Find where the given text appears and provide that cell's center as [x, y] coordinate. 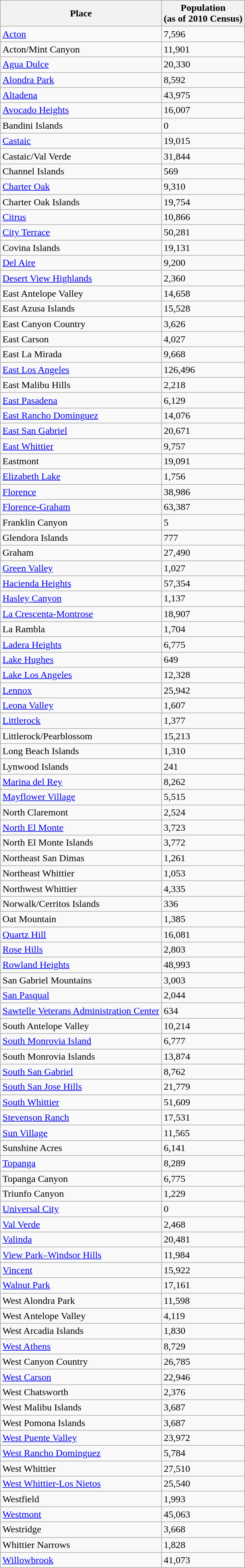
West Rancho Dominguez [81, 1453]
1,385 [203, 919]
23,972 [203, 1438]
50,281 [203, 233]
West Alondra Park [81, 1301]
14,658 [203, 293]
Lake Los Angeles [81, 675]
Citrus [81, 217]
Sunshine Acres [81, 1148]
19,754 [203, 202]
1,053 [203, 873]
10,214 [203, 1026]
Glendora Islands [81, 538]
649 [203, 660]
15,213 [203, 736]
South Monrovia Island [81, 1041]
North Claremont [81, 812]
1,993 [203, 1499]
Agua Dulce [81, 65]
57,354 [203, 583]
Population(as of 2010 Census) [203, 14]
Sun Village [81, 1133]
126,496 [203, 370]
Westfield [81, 1499]
Bandini Islands [81, 125]
Northeast San Dimas [81, 858]
1,704 [203, 629]
4,335 [203, 888]
Walnut Park [81, 1285]
1,377 [203, 721]
Desert View Highlands [81, 278]
2,044 [203, 995]
Charter Oak [81, 186]
777 [203, 538]
Topanga Canyon [81, 1178]
11,901 [203, 49]
Topanga [81, 1163]
East Carson [81, 339]
Graham [81, 553]
8,262 [203, 782]
Val Verde [81, 1224]
East Malibu Hills [81, 385]
14,076 [203, 415]
Covina Islands [81, 248]
1,828 [203, 1545]
2,360 [203, 278]
45,063 [203, 1514]
16,081 [203, 935]
Rowland Heights [81, 965]
15,528 [203, 309]
6,129 [203, 400]
La Crescenta-Montrose [81, 614]
15,922 [203, 1270]
9,757 [203, 446]
11,565 [203, 1133]
51,609 [203, 1102]
18,907 [203, 614]
5 [203, 522]
20,671 [203, 431]
View Park–Windsor Hills [81, 1255]
Triunfo Canyon [81, 1194]
3,723 [203, 827]
Eastmont [81, 461]
Lynwood Islands [81, 767]
Green Valley [81, 568]
Florence [81, 492]
East Pasadena [81, 400]
West Carson [81, 1377]
Norwalk/Cerritos Islands [81, 904]
8,729 [203, 1346]
1,137 [203, 599]
2,803 [203, 950]
South Antelope Valley [81, 1026]
634 [203, 1011]
West Arcadia Islands [81, 1331]
6,777 [203, 1041]
19,131 [203, 248]
Hasley Canyon [81, 599]
8,762 [203, 1072]
Del Aire [81, 263]
West Athens [81, 1346]
41,073 [203, 1560]
3,003 [203, 980]
2,524 [203, 812]
West Canyon Country [81, 1362]
Ladera Heights [81, 644]
63,387 [203, 507]
East Los Angeles [81, 370]
Franklin Canyon [81, 522]
3,772 [203, 843]
13,874 [203, 1056]
East Canyon Country [81, 324]
10,866 [203, 217]
1,607 [203, 706]
East Whittier [81, 446]
4,027 [203, 339]
South San Jose Hills [81, 1087]
Stevenson Ranch [81, 1117]
12,328 [203, 675]
6,141 [203, 1148]
16,007 [203, 110]
Florence-Graham [81, 507]
27,510 [203, 1469]
Elizabeth Lake [81, 477]
Channel Islands [81, 171]
Mayflower Village [81, 797]
48,993 [203, 965]
21,779 [203, 1087]
Acton/Mint Canyon [81, 49]
Lake Hughes [81, 660]
26,785 [203, 1362]
19,015 [203, 141]
West Puente Valley [81, 1438]
Place [81, 14]
Alondra Park [81, 80]
8,592 [203, 80]
West Chatsworth [81, 1392]
Sawtelle Veterans Administration Center [81, 1011]
Whittier Narrows [81, 1545]
4,119 [203, 1316]
Valinda [81, 1240]
1,261 [203, 858]
27,490 [203, 553]
Willowbrook [81, 1560]
Westmont [81, 1514]
Universal City [81, 1209]
9,310 [203, 186]
7,596 [203, 34]
25,942 [203, 690]
Northeast Whittier [81, 873]
Avocado Heights [81, 110]
Hacienda Heights [81, 583]
Littlerock [81, 721]
11,984 [203, 1255]
East Antelope Valley [81, 293]
5,515 [203, 797]
31,844 [203, 156]
West Whittier-Los Nietos [81, 1484]
East San Gabriel [81, 431]
2,468 [203, 1224]
5,784 [203, 1453]
9,668 [203, 354]
38,986 [203, 492]
Charter Oak Islands [81, 202]
11,598 [203, 1301]
San Gabriel Mountains [81, 980]
Lennox [81, 690]
Westridge [81, 1530]
North El Monte [81, 827]
Acton [81, 34]
Leona Valley [81, 706]
9,200 [203, 263]
Littlerock/Pearblossom [81, 736]
3,668 [203, 1530]
241 [203, 767]
La Rambla [81, 629]
1,027 [203, 568]
East Azusa Islands [81, 309]
Rose Hills [81, 950]
West Whittier [81, 1469]
Northwest Whittier [81, 888]
Quartz Hill [81, 935]
19,091 [203, 461]
336 [203, 904]
West Antelope Valley [81, 1316]
East Rancho Dominguez [81, 415]
Oat Mountain [81, 919]
Marina del Rey [81, 782]
20,481 [203, 1240]
1,310 [203, 751]
Altadena [81, 95]
3,626 [203, 324]
43,975 [203, 95]
2,376 [203, 1392]
West Malibu Islands [81, 1407]
20,330 [203, 65]
Vincent [81, 1270]
East La Mirada [81, 354]
2,218 [203, 385]
South Whittier [81, 1102]
17,161 [203, 1285]
Long Beach Islands [81, 751]
City Terrace [81, 233]
569 [203, 171]
South Monrovia Islands [81, 1056]
Castaic [81, 141]
17,531 [203, 1117]
22,946 [203, 1377]
1,756 [203, 477]
San Pasqual [81, 995]
1,830 [203, 1331]
South San Gabriel [81, 1072]
Castaic/Val Verde [81, 156]
West Pomona Islands [81, 1423]
25,540 [203, 1484]
North El Monte Islands [81, 843]
1,229 [203, 1194]
8,289 [203, 1163]
